Output the (X, Y) coordinate of the center of the cell containing the given text.  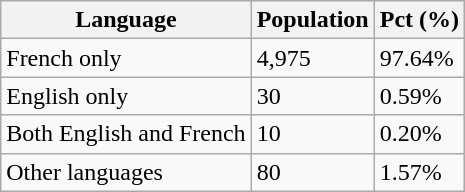
French only (126, 58)
0.20% (419, 134)
1.57% (419, 172)
Pct (%) (419, 20)
Other languages (126, 172)
0.59% (419, 96)
4,975 (312, 58)
Both English and French (126, 134)
30 (312, 96)
Population (312, 20)
English only (126, 96)
97.64% (419, 58)
80 (312, 172)
10 (312, 134)
Language (126, 20)
